Pinpoint the cell where the given text exists, returning its (x, y) midpoint coordinate. 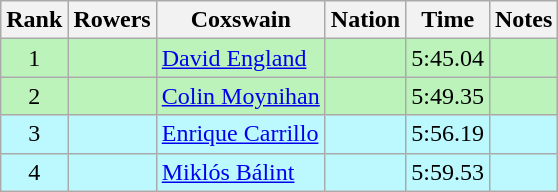
5:49.35 (448, 96)
4 (34, 172)
David England (240, 58)
Colin Moynihan (240, 96)
1 (34, 58)
Rank (34, 20)
Coxswain (240, 20)
5:56.19 (448, 134)
2 (34, 96)
Rowers (112, 20)
5:59.53 (448, 172)
3 (34, 134)
Enrique Carrillo (240, 134)
Miklós Bálint (240, 172)
Notes (523, 20)
Nation (365, 20)
Time (448, 20)
5:45.04 (448, 58)
